Pinpoint the cell where the given text exists, returning its [x, y] midpoint coordinate. 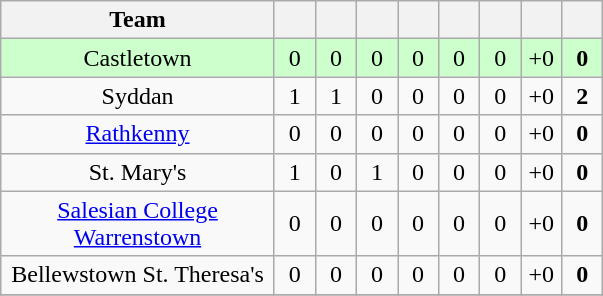
Bellewstown St. Theresa's [138, 275]
2 [582, 96]
Salesian College Warrenstown [138, 224]
Castletown [138, 58]
Rathkenny [138, 134]
Team [138, 20]
St. Mary's [138, 172]
Syddan [138, 96]
